From the cell containing the given text, extract its center point as (x, y) coordinate. 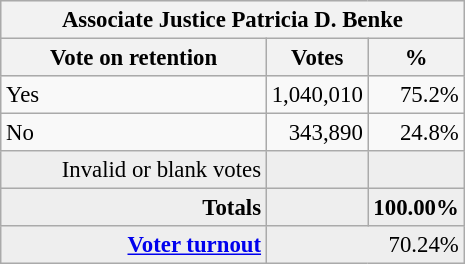
Votes (317, 58)
Invalid or blank votes (134, 170)
Voter turnout (134, 245)
Yes (134, 95)
343,890 (317, 133)
No (134, 133)
24.8% (416, 133)
1,040,010 (317, 95)
70.24% (365, 245)
Totals (134, 208)
100.00% (416, 208)
75.2% (416, 95)
Associate Justice Patricia D. Benke (232, 20)
Vote on retention (134, 58)
% (416, 58)
